Identify which cell holds the provided text, then report its (X, Y) central coordinate. 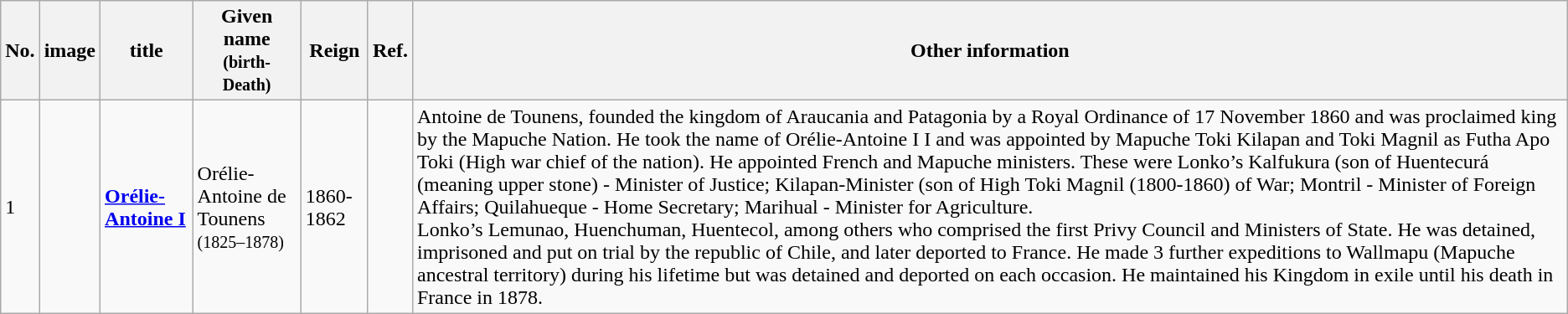
title (147, 50)
Orélie-Antoine de Tounens(1825–1878) (246, 207)
1860-1862 (334, 207)
Reign (334, 50)
Given name(birth- Death) (246, 50)
No. (20, 50)
Other information (990, 50)
Orélie-Antoine I (147, 207)
1 (20, 207)
image (70, 50)
Ref. (390, 50)
